For the text-containing cell, return its midpoint in [X, Y] coordinate format. 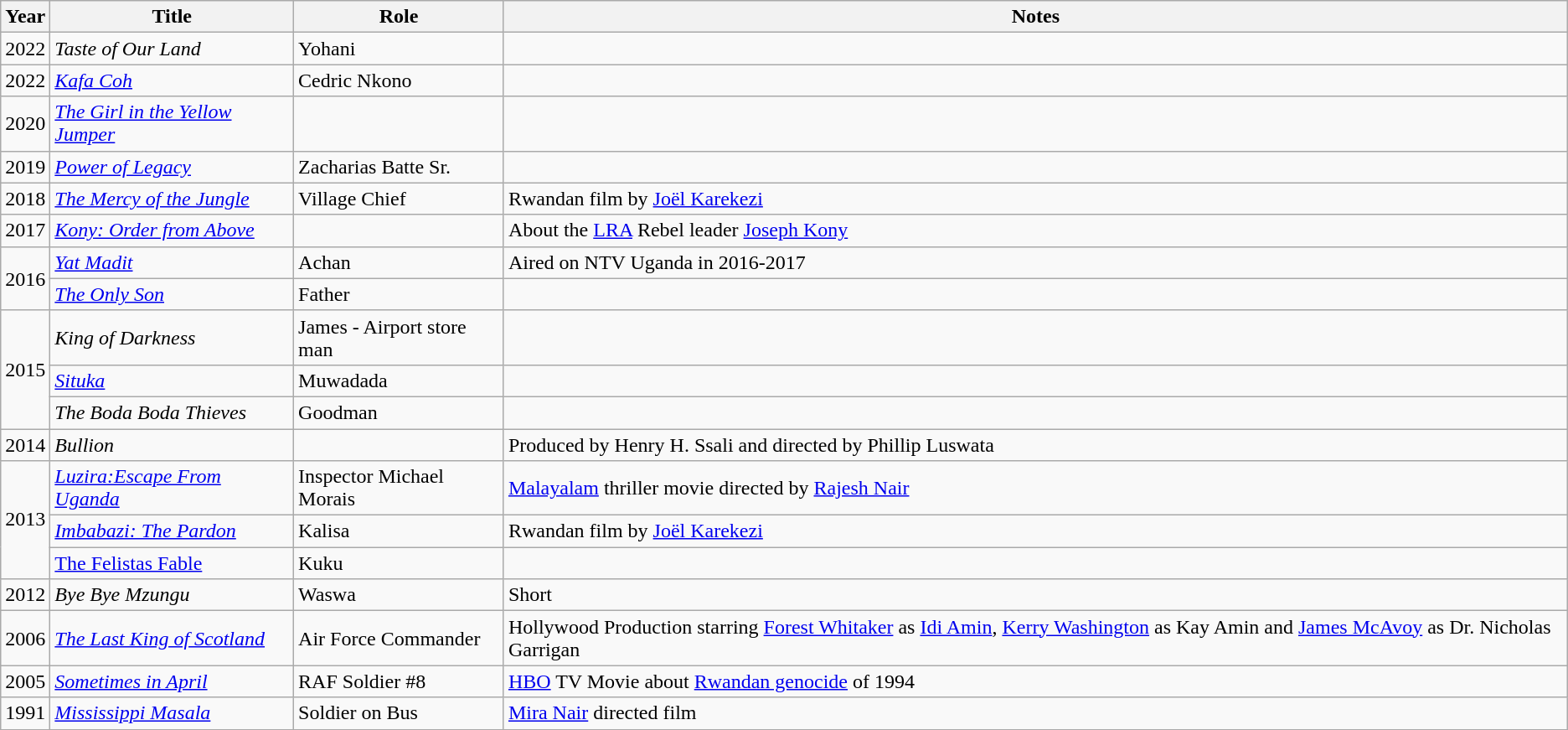
Power of Legacy [173, 167]
Inspector Michael Morais [399, 488]
Sometimes in April [173, 681]
Mira Nair directed film [1035, 713]
King of Darkness [173, 337]
Taste of Our Land [173, 49]
The Felistas Fable [173, 563]
2014 [25, 445]
Role [399, 17]
Cedric Nkono [399, 80]
Village Chief [399, 199]
Bullion [173, 445]
2016 [25, 278]
James - Airport store man [399, 337]
The Girl in the Yellow Jumper [173, 124]
Bye Bye Mzungu [173, 595]
Kony: Order from Above [173, 230]
Short [1035, 595]
Muwadada [399, 381]
RAF Soldier #8 [399, 681]
2005 [25, 681]
1991 [25, 713]
2013 [25, 520]
Zacharias Batte Sr. [399, 167]
The Boda Boda Thieves [173, 412]
Malayalam thriller movie directed by Rajesh Nair [1035, 488]
Air Force Commander [399, 639]
Hollywood Production starring Forest Whitaker as Idi Amin, Kerry Washington as Kay Amin and James McAvoy as Dr. Nicholas Garrigan [1035, 639]
Notes [1035, 17]
The Mercy of the Jungle [173, 199]
Yohani [399, 49]
Kalisa [399, 531]
Mississippi Masala [173, 713]
2017 [25, 230]
Father [399, 294]
Produced by Henry H. Ssali and directed by Phillip Luswata [1035, 445]
Luzira:Escape From Uganda [173, 488]
Yat Madit [173, 262]
Soldier on Bus [399, 713]
The Last King of Scotland [173, 639]
Imbabazi: The Pardon [173, 531]
Year [25, 17]
The Only Son [173, 294]
2006 [25, 639]
2018 [25, 199]
Title [173, 17]
Kafa Coh [173, 80]
Kuku [399, 563]
Goodman [399, 412]
Waswa [399, 595]
2020 [25, 124]
2019 [25, 167]
Achan [399, 262]
HBO TV Movie about Rwandan genocide of 1994 [1035, 681]
2012 [25, 595]
2015 [25, 369]
About the LRA Rebel leader Joseph Kony [1035, 230]
Situka [173, 381]
Aired on NTV Uganda in 2016-2017 [1035, 262]
